Extract the (x, y) coordinate from the center of the cell holding the provided text.  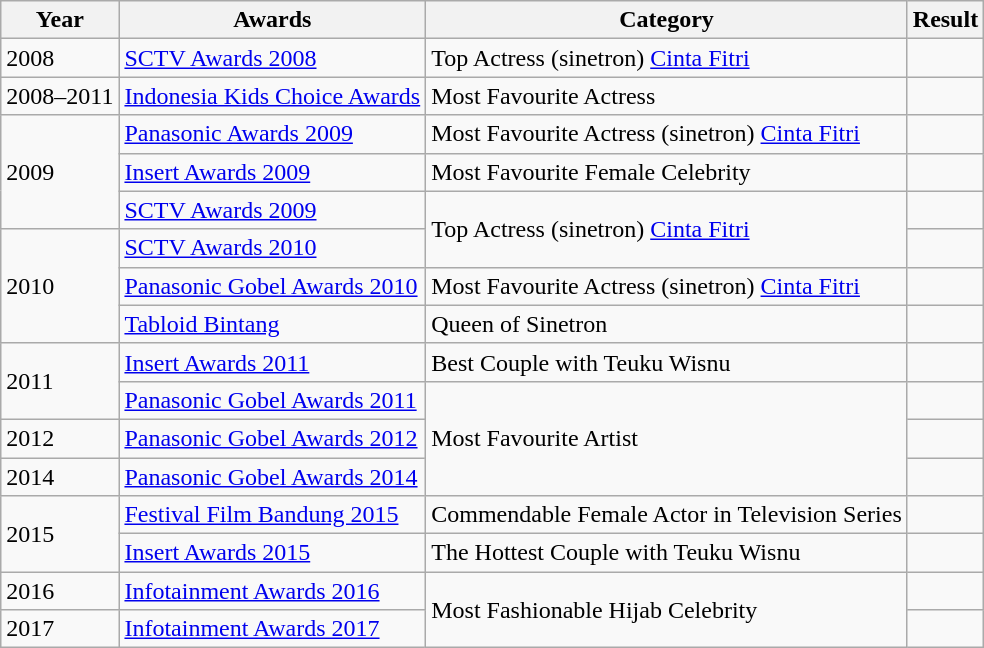
2011 (60, 381)
Insert Awards 2011 (272, 362)
2015 (60, 534)
2012 (60, 438)
Most Fashionable Hijab Celebrity (667, 610)
2014 (60, 477)
The Hottest Couple with Teuku Wisnu (667, 553)
Most Favourite Actress (667, 96)
SCTV Awards 2009 (272, 210)
Year (60, 20)
Insert Awards 2015 (272, 553)
Panasonic Gobel Awards 2010 (272, 286)
Infotainment Awards 2017 (272, 629)
2010 (60, 286)
Panasonic Gobel Awards 2014 (272, 477)
2008–2011 (60, 96)
2008 (60, 58)
Panasonic Awards 2009 (272, 134)
Queen of Sinetron (667, 324)
Best Couple with Teuku Wisnu (667, 362)
Indonesia Kids Choice Awards (272, 96)
Insert Awards 2009 (272, 172)
Most Favourite Female Celebrity (667, 172)
Panasonic Gobel Awards 2011 (272, 400)
Awards (272, 20)
Tabloid Bintang (272, 324)
SCTV Awards 2008 (272, 58)
Panasonic Gobel Awards 2012 (272, 438)
Result (945, 20)
Commendable Female Actor in Television Series (667, 515)
2009 (60, 172)
2017 (60, 629)
Festival Film Bandung 2015 (272, 515)
Infotainment Awards 2016 (272, 591)
SCTV Awards 2010 (272, 248)
2016 (60, 591)
Category (667, 20)
Most Favourite Artist (667, 438)
